Return [x, y] of the center of cell containing provided text 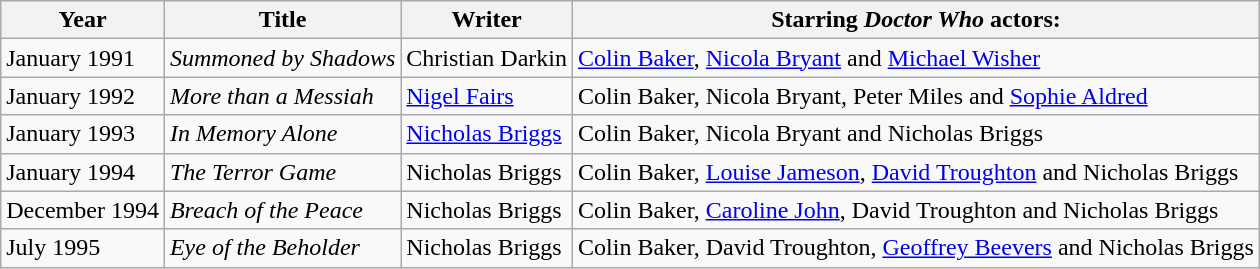
Title [282, 20]
Writer [487, 20]
Colin Baker, David Troughton, Geoffrey Beevers and Nicholas Briggs [916, 248]
Colin Baker, Louise Jameson, David Troughton and Nicholas Briggs [916, 172]
Year [83, 20]
Colin Baker, Caroline John, David Troughton and Nicholas Briggs [916, 210]
Nigel Fairs [487, 96]
In Memory Alone [282, 134]
Colin Baker, Nicola Bryant and Michael Wisher [916, 58]
January 1991 [83, 58]
Colin Baker, Nicola Bryant and Nicholas Briggs [916, 134]
January 1994 [83, 172]
Eye of the Beholder [282, 248]
Summoned by Shadows [282, 58]
Breach of the Peace [282, 210]
Colin Baker, Nicola Bryant, Peter Miles and Sophie Aldred [916, 96]
Starring Doctor Who actors: [916, 20]
More than a Messiah [282, 96]
January 1992 [83, 96]
Christian Darkin [487, 58]
January 1993 [83, 134]
July 1995 [83, 248]
The Terror Game [282, 172]
December 1994 [83, 210]
